From the cell containing the given text, extract its center point as [X, Y] coordinate. 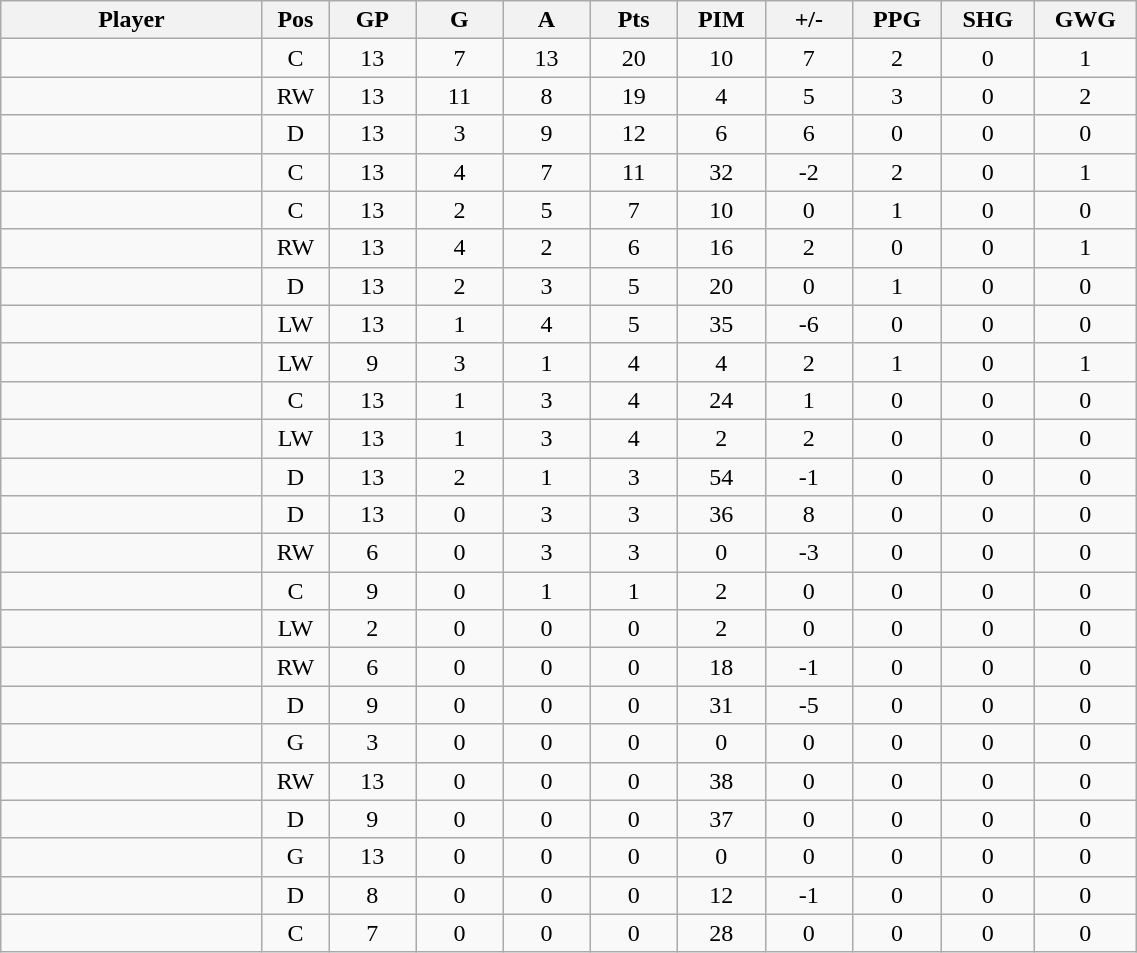
SHG [988, 20]
A [546, 20]
-3 [808, 553]
PPG [896, 20]
36 [721, 515]
-6 [808, 324]
28 [721, 933]
Player [132, 20]
18 [721, 667]
19 [634, 96]
35 [721, 324]
32 [721, 172]
GWG [1086, 20]
54 [721, 477]
+/- [808, 20]
38 [721, 781]
GP [372, 20]
Pts [634, 20]
31 [721, 705]
PIM [721, 20]
37 [721, 819]
-5 [808, 705]
-2 [808, 172]
24 [721, 400]
Pos [296, 20]
16 [721, 248]
